Pinpoint the cell where the given text exists, returning its [X, Y] midpoint coordinate. 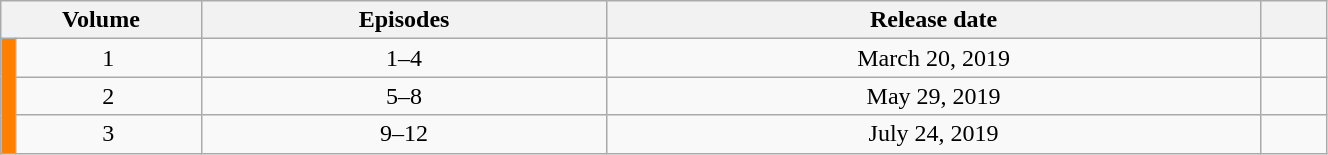
March 20, 2019 [934, 58]
Release date [934, 20]
5–8 [404, 96]
9–12 [404, 134]
1 [108, 58]
Episodes [404, 20]
July 24, 2019 [934, 134]
May 29, 2019 [934, 96]
2 [108, 96]
1–4 [404, 58]
Volume [101, 20]
3 [108, 134]
